From the cell containing the given text, extract its center point as (x, y) coordinate. 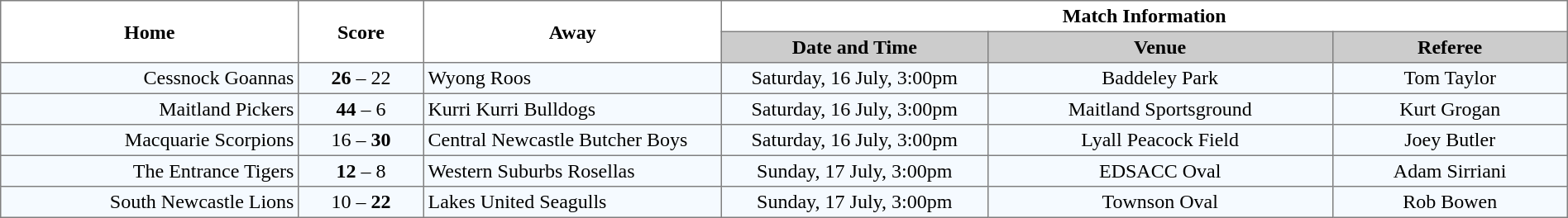
Adam Sirriani (1450, 171)
Away (572, 31)
Maitland Pickers (150, 109)
The Entrance Tigers (150, 171)
Kurt Grogan (1450, 109)
10 – 22 (361, 202)
Maitland Sportsground (1159, 109)
Cessnock Goannas (150, 78)
Townson Oval (1159, 202)
Tom Taylor (1450, 78)
26 – 22 (361, 78)
Lakes United Seagulls (572, 202)
Home (150, 31)
Central Newcastle Butcher Boys (572, 140)
Kurri Kurri Bulldogs (572, 109)
16 – 30 (361, 140)
Score (361, 31)
Lyall Peacock Field (1159, 140)
Wyong Roos (572, 78)
Macquarie Scorpions (150, 140)
Rob Bowen (1450, 202)
12 – 8 (361, 171)
Western Suburbs Rosellas (572, 171)
44 – 6 (361, 109)
South Newcastle Lions (150, 202)
Joey Butler (1450, 140)
Baddeley Park (1159, 78)
Venue (1159, 47)
Referee (1450, 47)
EDSACC Oval (1159, 171)
Date and Time (854, 47)
Match Information (1145, 17)
